Locate the cell with the specified text and output its (x, y) center coordinate. 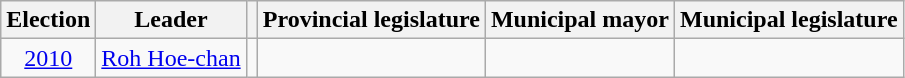
2010 (48, 58)
Election (48, 20)
Provincial legislature (371, 20)
Municipal mayor (580, 20)
Roh Hoe-chan (171, 58)
Municipal legislature (788, 20)
Leader (171, 20)
